From the cell containing the given text, extract its center point as [x, y] coordinate. 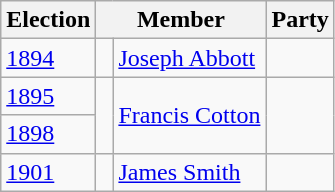
Francis Cotton [190, 115]
Party [300, 20]
1895 [48, 96]
1898 [48, 134]
1894 [48, 58]
Member [181, 20]
1901 [48, 172]
Election [48, 20]
James Smith [190, 172]
Joseph Abbott [190, 58]
